Provide the (X, Y) coordinate of the cell's center where the given text is located.  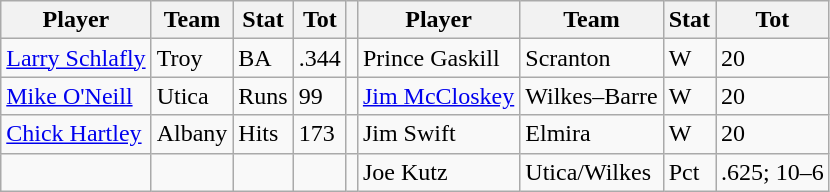
Utica (192, 96)
Joe Kutz (438, 172)
Elmira (592, 134)
Jim McCloskey (438, 96)
99 (320, 96)
Albany (192, 134)
Utica/Wilkes (592, 172)
Chick Hartley (76, 134)
Larry Schlafly (76, 58)
.625; 10–6 (773, 172)
Troy (192, 58)
Jim Swift (438, 134)
Runs (263, 96)
Hits (263, 134)
Prince Gaskill (438, 58)
Wilkes–Barre (592, 96)
Pct (689, 172)
BA (263, 58)
Mike O'Neill (76, 96)
.344 (320, 58)
173 (320, 134)
Scranton (592, 58)
